Extract the (X, Y) coordinate from the center of the cell holding the provided text.  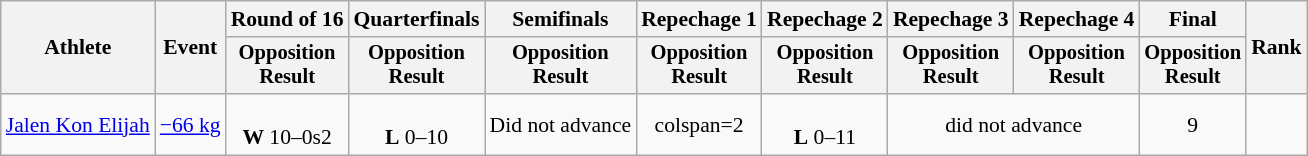
Quarterfinals (417, 19)
Rank (1276, 48)
Semifinals (561, 19)
Repechage 2 (825, 19)
Did not advance (561, 124)
Athlete (78, 48)
L 0–11 (825, 124)
Final (1192, 19)
−66 kg (190, 124)
Jalen Kon Elijah (78, 124)
W 10–0s2 (288, 124)
Repechage 4 (1077, 19)
L 0–10 (417, 124)
Round of 16 (288, 19)
did not advance (1014, 124)
Repechage 3 (951, 19)
9 (1192, 124)
Repechage 1 (699, 19)
colspan=2 (699, 124)
Event (190, 48)
